Find where the given text appears and provide that cell's center as [x, y] coordinate. 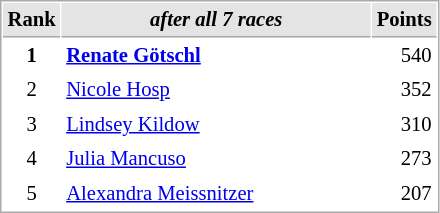
Points [404, 20]
Lindsey Kildow [216, 124]
310 [404, 124]
2 [32, 90]
Nicole Hosp [216, 90]
Rank [32, 20]
540 [404, 56]
1 [32, 56]
Alexandra Meissnitzer [216, 194]
273 [404, 158]
Julia Mancuso [216, 158]
Renate Götschl [216, 56]
4 [32, 158]
352 [404, 90]
3 [32, 124]
207 [404, 194]
after all 7 races [216, 20]
5 [32, 194]
